From the cell containing the given text, extract its center point as (X, Y) coordinate. 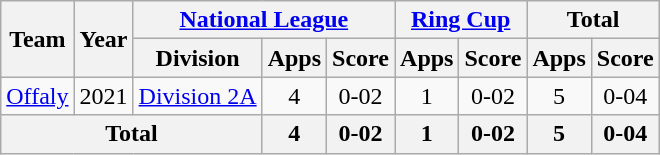
Team (38, 39)
Ring Cup (461, 20)
Offaly (38, 96)
2021 (104, 96)
National League (264, 20)
Division (198, 58)
Division 2A (198, 96)
Year (104, 39)
